Search for the cell housing the specified text and yield its [x, y] center coordinate. 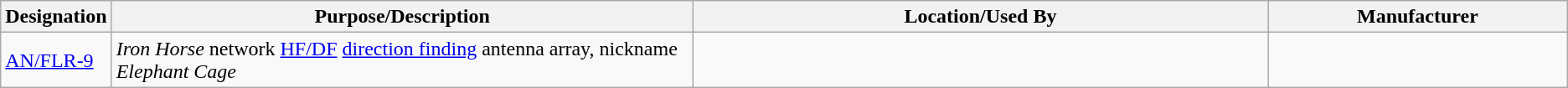
Designation [56, 17]
Location/Used By [980, 17]
Manufacturer [1418, 17]
AN/FLR-9 [56, 60]
Iron Horse network HF/DF direction finding antenna array, nickname Elephant Cage [402, 60]
Purpose/Description [402, 17]
